Identify which cell holds the provided text, then report its [x, y] central coordinate. 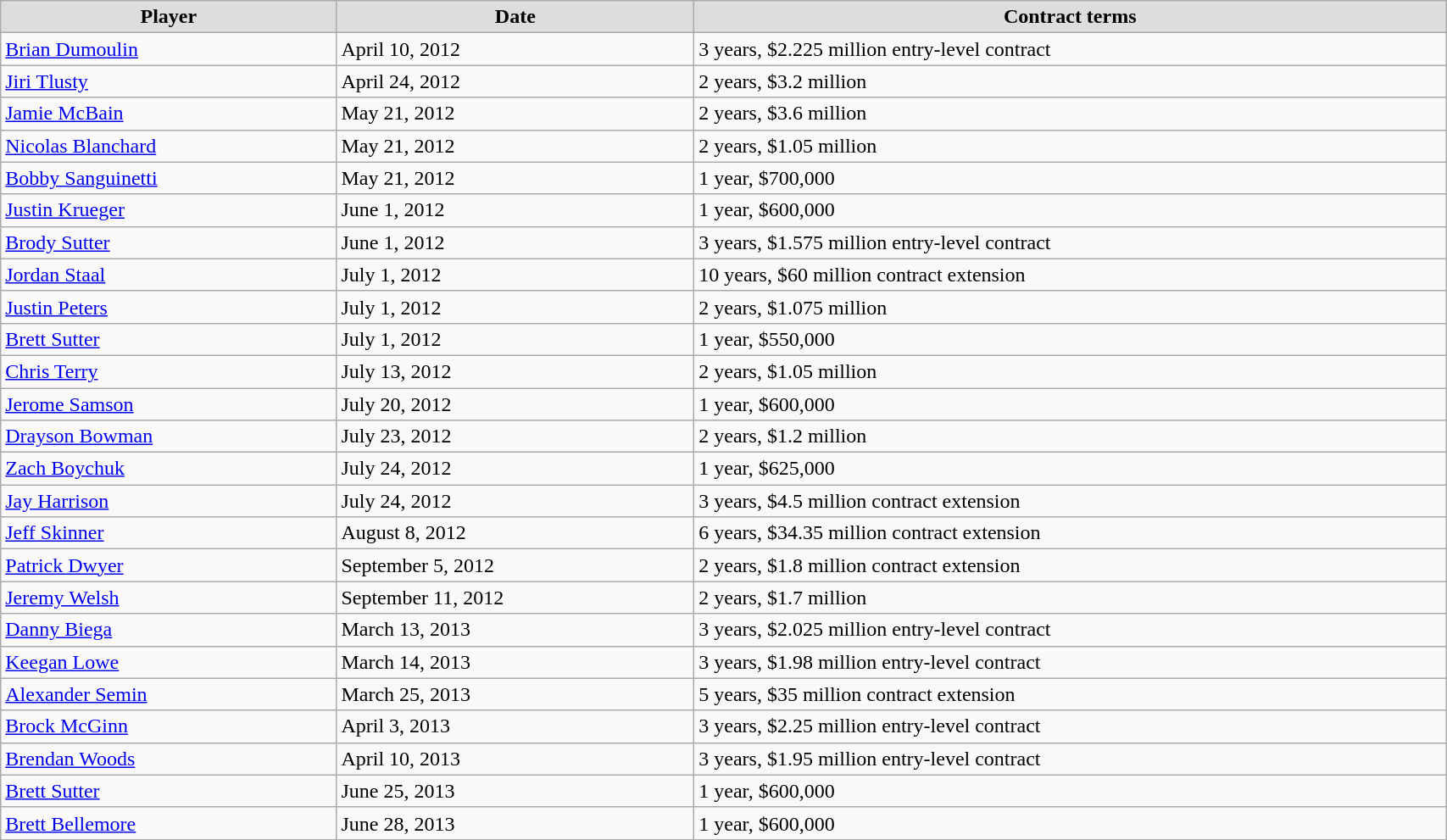
2 years, $1.075 million [1070, 307]
5 years, $35 million contract extension [1070, 694]
Player [169, 17]
1 year, $625,000 [1070, 469]
Jiri Tlusty [169, 81]
Justin Krueger [169, 210]
Nicolas Blanchard [169, 146]
Patrick Dwyer [169, 565]
3 years, $1.95 million entry-level contract [1070, 759]
Date [515, 17]
3 years, $2.25 million entry-level contract [1070, 726]
2 years, $3.6 million [1070, 114]
April 24, 2012 [515, 81]
2 years, $3.2 million [1070, 81]
July 20, 2012 [515, 404]
Brody Sutter [169, 242]
Jeff Skinner [169, 533]
June 28, 2013 [515, 823]
April 3, 2013 [515, 726]
10 years, $60 million contract extension [1070, 275]
3 years, $1.98 million entry-level contract [1070, 662]
Drayson Bowman [169, 437]
July 23, 2012 [515, 437]
Alexander Semin [169, 694]
3 years, $1.575 million entry-level contract [1070, 242]
1 year, $550,000 [1070, 339]
Jordan Staal [169, 275]
Brock McGinn [169, 726]
Chris Terry [169, 371]
Jerome Samson [169, 404]
2 years, $1.2 million [1070, 437]
March 14, 2013 [515, 662]
3 years, $4.5 million contract extension [1070, 501]
Bobby Sanguinetti [169, 178]
1 year, $700,000 [1070, 178]
Jeremy Welsh [169, 598]
Jay Harrison [169, 501]
April 10, 2013 [515, 759]
Keegan Lowe [169, 662]
July 13, 2012 [515, 371]
3 years, $2.225 million entry-level contract [1070, 49]
September 5, 2012 [515, 565]
Brett Bellemore [169, 823]
Brendan Woods [169, 759]
August 8, 2012 [515, 533]
March 25, 2013 [515, 694]
September 11, 2012 [515, 598]
June 25, 2013 [515, 791]
Justin Peters [169, 307]
2 years, $1.7 million [1070, 598]
6 years, $34.35 million contract extension [1070, 533]
March 13, 2013 [515, 630]
Contract terms [1070, 17]
April 10, 2012 [515, 49]
Jamie McBain [169, 114]
Danny Biega [169, 630]
Zach Boychuk [169, 469]
3 years, $2.025 million entry-level contract [1070, 630]
Brian Dumoulin [169, 49]
2 years, $1.8 million contract extension [1070, 565]
